Identify which cell holds the provided text, then report its (x, y) central coordinate. 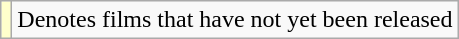
Denotes films that have not yet been released (235, 20)
